From the cell containing the given text, extract its center point as [x, y] coordinate. 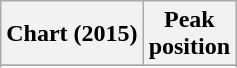
Chart (2015) [72, 34]
Peak position [189, 34]
